Return [x, y] of the center of cell containing provided text 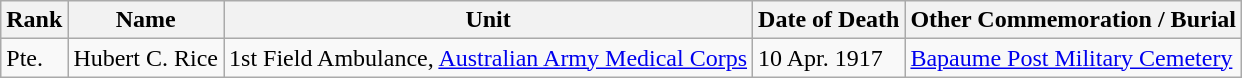
1st Field Ambulance, Australian Army Medical Corps [488, 58]
Date of Death [829, 20]
Rank [34, 20]
Pte. [34, 58]
Bapaume Post Military Cemetery [1074, 58]
Hubert C. Rice [146, 58]
Name [146, 20]
Other Commemoration / Burial [1074, 20]
10 Apr. 1917 [829, 58]
Unit [488, 20]
